Pinpoint the cell where the given text exists, returning its [x, y] midpoint coordinate. 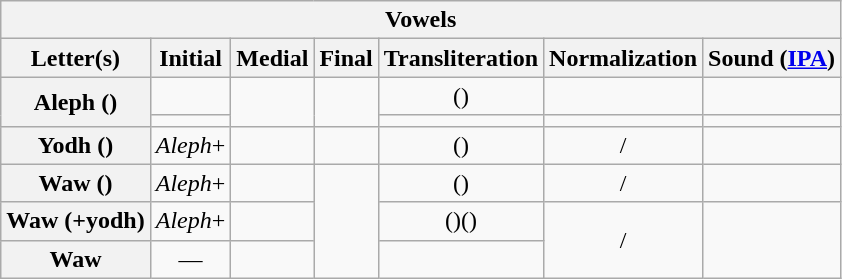
Medial [272, 58]
Letter(s) [76, 58]
Transliteration [460, 58]
Waw (+yodh) [76, 221]
Yodh () [76, 145]
Initial [190, 58]
Waw [76, 259]
— [190, 259]
Normalization [624, 58]
()() [460, 221]
Sound (IPA) [772, 58]
Final [346, 58]
Vowels [421, 20]
Waw () [76, 183]
Aleph () [76, 102]
